Extract the [X, Y] coordinate from the center of the cell holding the provided text.  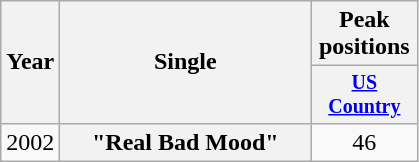
Peak positions [364, 34]
US Country [364, 94]
46 [364, 142]
Single [186, 62]
Year [30, 62]
"Real Bad Mood" [186, 142]
2002 [30, 142]
